Provide the (x, y) coordinate of the cell's center where the given text is located.  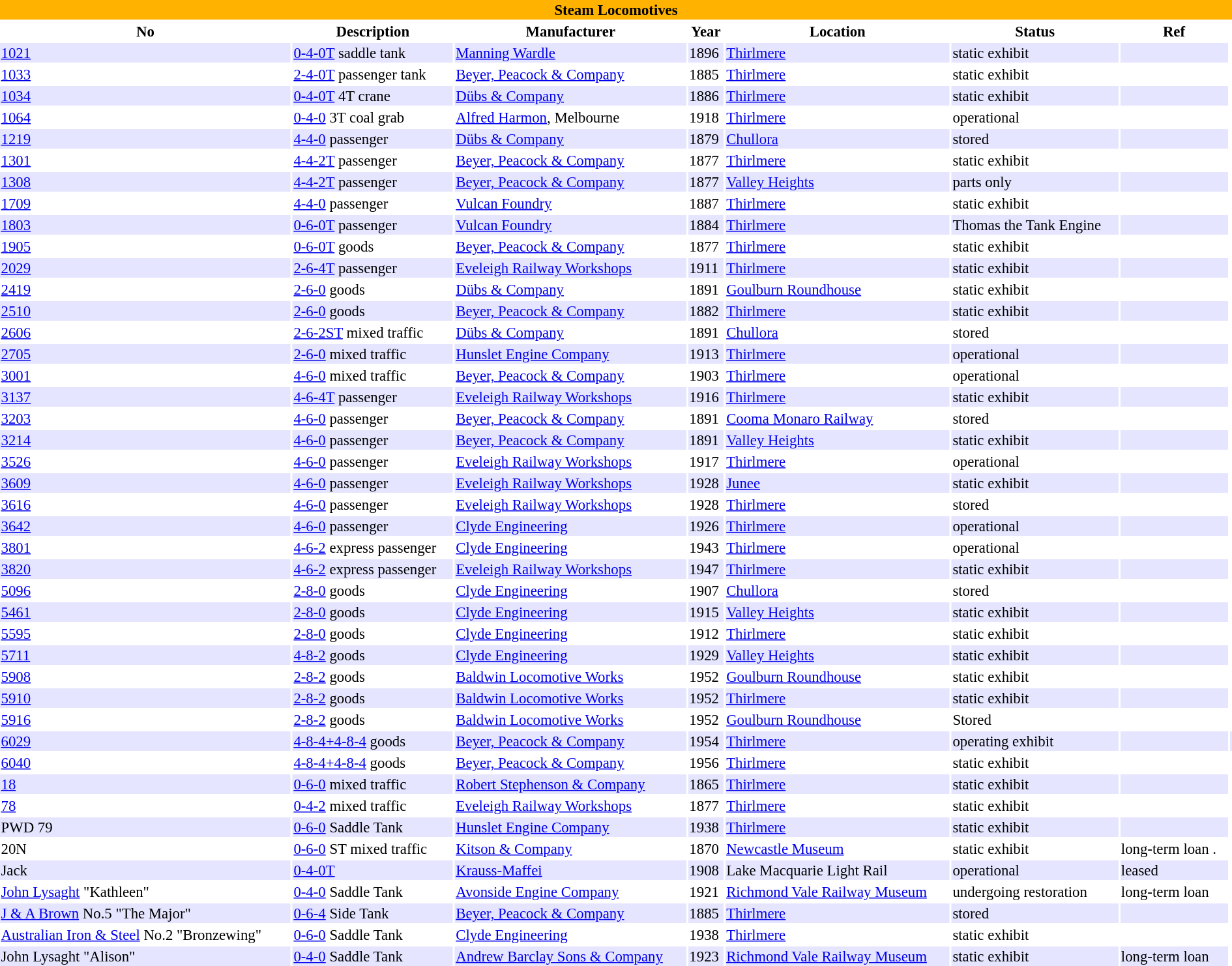
1884 (706, 225)
0-6-0T passenger (373, 225)
3642 (145, 526)
5595 (145, 634)
1911 (706, 268)
2419 (145, 289)
5916 (145, 720)
0-6-0 mixed traffic (373, 784)
1882 (706, 311)
Steam Locomotives (616, 10)
1956 (706, 763)
long-term loan . (1173, 849)
1886 (706, 96)
Robert Stephenson & Company (571, 784)
4-8-2 goods (373, 655)
6029 (145, 741)
1870 (706, 849)
5461 (145, 612)
3609 (145, 483)
John Lysaght "Kathleen" (145, 892)
3616 (145, 505)
1879 (706, 139)
0-6-0 ST mixed traffic (373, 849)
Manufacturer (571, 31)
5096 (145, 591)
3526 (145, 461)
2705 (145, 354)
Thomas the Tank Engine (1035, 225)
2-6-0 mixed traffic (373, 354)
5711 (145, 655)
1918 (706, 117)
1917 (706, 461)
1219 (145, 139)
18 (145, 784)
1803 (145, 225)
2-6-4T passenger (373, 268)
1923 (706, 956)
1887 (706, 203)
2606 (145, 332)
3001 (145, 375)
1929 (706, 655)
5910 (145, 698)
1034 (145, 96)
Australian Iron & Steel No.2 "Bronzewing" (145, 935)
1913 (706, 354)
1301 (145, 160)
Kitson & Company (571, 849)
Location (838, 31)
Lake Macquarie Light Rail (838, 870)
leased (1173, 870)
3820 (145, 569)
operating exhibit (1035, 741)
Krauss-Maffei (571, 870)
3203 (145, 418)
Description (373, 31)
PWD 79 (145, 827)
3801 (145, 548)
0-4-0T (373, 870)
3214 (145, 440)
1709 (145, 203)
1947 (706, 569)
Year (706, 31)
No (145, 31)
Ref (1173, 31)
0-4-0 3T coal grab (373, 117)
Manning Wardle (571, 53)
6040 (145, 763)
Stored (1035, 720)
Cooma Monaro Railway (838, 418)
5908 (145, 677)
1903 (706, 375)
0-4-0T 4T crane (373, 96)
2029 (145, 268)
1021 (145, 53)
Newcastle Museum (838, 849)
1915 (706, 612)
John Lysaght "Alison" (145, 956)
1912 (706, 634)
1896 (706, 53)
Junee (838, 483)
2510 (145, 311)
2-4-0T passenger tank (373, 74)
0-4-2 mixed traffic (373, 806)
2-6-2ST mixed traffic (373, 332)
0-6-0T goods (373, 246)
Andrew Barclay Sons & Company (571, 956)
1033 (145, 74)
78 (145, 806)
0-6-4 Side Tank (373, 913)
Alfred Harmon, Melbourne (571, 117)
1907 (706, 591)
1865 (706, 784)
1308 (145, 182)
1943 (706, 548)
J & A Brown No.5 "The Major" (145, 913)
Jack (145, 870)
Avonside Engine Company (571, 892)
4-6-4T passenger (373, 397)
1908 (706, 870)
1905 (145, 246)
20N (145, 849)
3137 (145, 397)
parts only (1035, 182)
1064 (145, 117)
Status (1035, 31)
undergoing restoration (1035, 892)
1954 (706, 741)
1926 (706, 526)
1921 (706, 892)
4-6-0 mixed traffic (373, 375)
0-4-0T saddle tank (373, 53)
1916 (706, 397)
